Determine the (X, Y) coordinate at the center of the cell enclosing the given text.  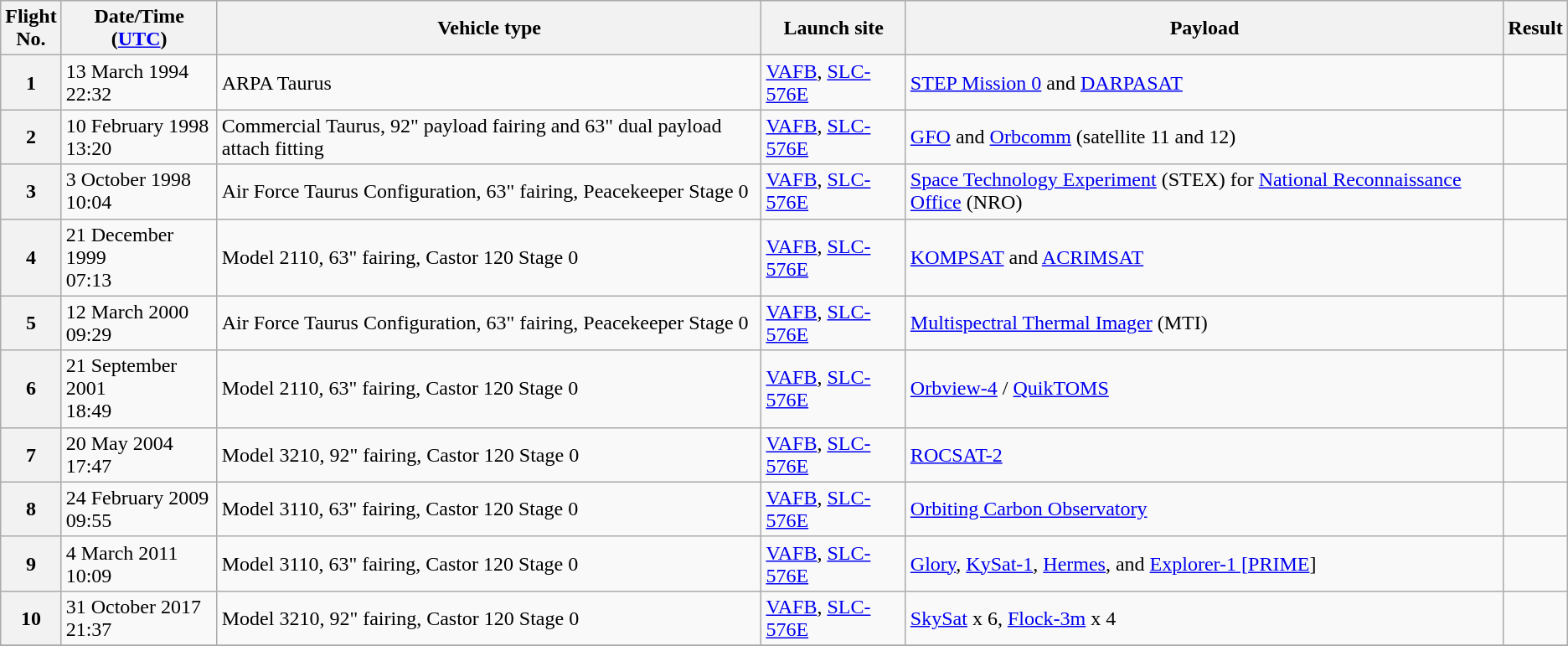
Launch site (833, 28)
Result (1535, 28)
12 March 200009:29 (139, 323)
20 May 200417:47 (139, 454)
6 (31, 389)
Orbiting Carbon Observatory (1204, 509)
Orbview-4 / QuikTOMS (1204, 389)
ROCSAT-2 (1204, 454)
4 March 201110:09 (139, 563)
STEP Mission 0 and DARPASAT (1204, 82)
8 (31, 509)
Date/Time (UTC) (139, 28)
3 (31, 191)
Glory, KySat-1, Hermes, and Explorer-1 [PRIME] (1204, 563)
2 (31, 137)
10 (31, 618)
4 (31, 257)
Multispectral Thermal Imager (MTI) (1204, 323)
ARPA Taurus (489, 82)
3 October 199810:04 (139, 191)
Vehicle type (489, 28)
5 (31, 323)
FlightNo. (31, 28)
GFO and Orbcomm (satellite 11 and 12) (1204, 137)
Payload (1204, 28)
13 March 199422:32 (139, 82)
21 December 199907:13 (139, 257)
Commercial Taurus, 92" payload fairing and 63" dual payload attach fitting (489, 137)
KOMPSAT and ACRIMSAT (1204, 257)
1 (31, 82)
7 (31, 454)
24 February 200909:55 (139, 509)
10 February 199813:20 (139, 137)
21 September 200118:49 (139, 389)
SkySat x 6, Flock-3m x 4 (1204, 618)
9 (31, 563)
31 October 201721:37 (139, 618)
Space Technology Experiment (STEX) for National Reconnaissance Office (NRO) (1204, 191)
